Return the [X, Y] coordinate for the center point of the cell that contains the specified text.  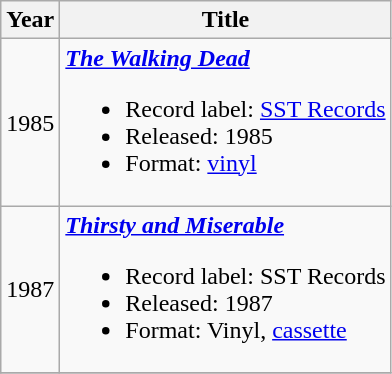
Thirsty and MiserableRecord label: SST RecordsReleased: 1987Format: Vinyl, cassette [226, 290]
Year [30, 20]
Title [226, 20]
1987 [30, 290]
The Walking DeadRecord label: SST RecordsReleased: 1985Format: vinyl [226, 122]
1985 [30, 122]
